Detect which cell encompasses the target text, then output its [X, Y] center coordinate. 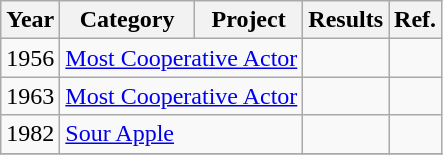
Results [346, 20]
Project [248, 20]
1963 [30, 96]
1956 [30, 58]
Ref. [416, 20]
1982 [30, 134]
Sour Apple [182, 134]
Year [30, 20]
Category [128, 20]
